Identify which cell holds the provided text, then report its [X, Y] central coordinate. 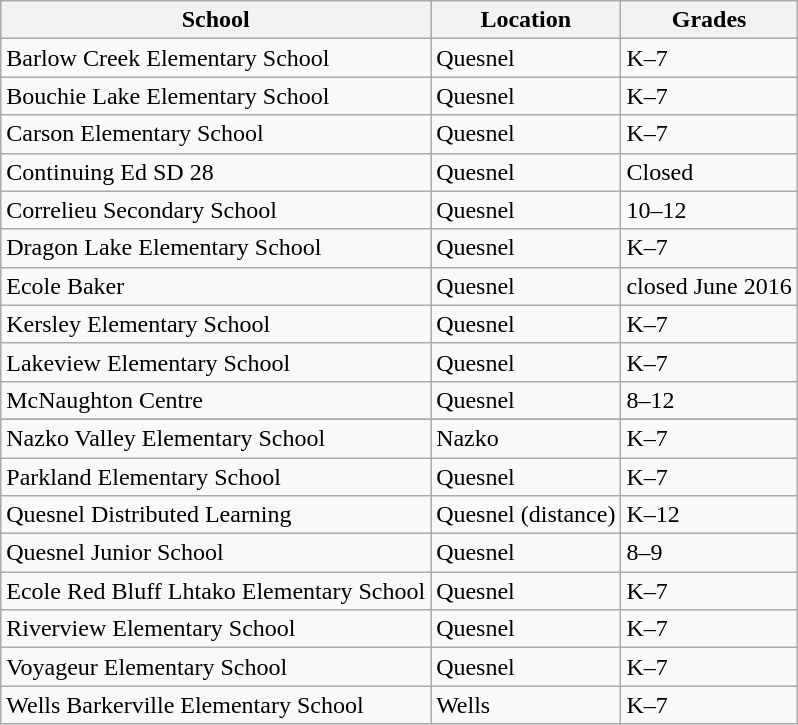
Ecole Baker [216, 286]
K–12 [709, 515]
Wells Barkerville Elementary School [216, 705]
Location [526, 20]
Carson Elementary School [216, 134]
Barlow Creek Elementary School [216, 58]
School [216, 20]
Parkland Elementary School [216, 477]
Continuing Ed SD 28 [216, 172]
Quesnel Distributed Learning [216, 515]
Voyageur Elementary School [216, 667]
Riverview Elementary School [216, 629]
McNaughton Centre [216, 400]
closed June 2016 [709, 286]
10–12 [709, 210]
Bouchie Lake Elementary School [216, 96]
Ecole Red Bluff Lhtako Elementary School [216, 591]
Closed [709, 172]
Kersley Elementary School [216, 324]
8–9 [709, 553]
Nazko [526, 438]
Quesnel Junior School [216, 553]
Correlieu Secondary School [216, 210]
Lakeview Elementary School [216, 362]
Wells [526, 705]
Nazko Valley Elementary School [216, 438]
8–12 [709, 400]
Quesnel (distance) [526, 515]
Dragon Lake Elementary School [216, 248]
Grades [709, 20]
